Locate the cell with the specified text and output its [X, Y] center coordinate. 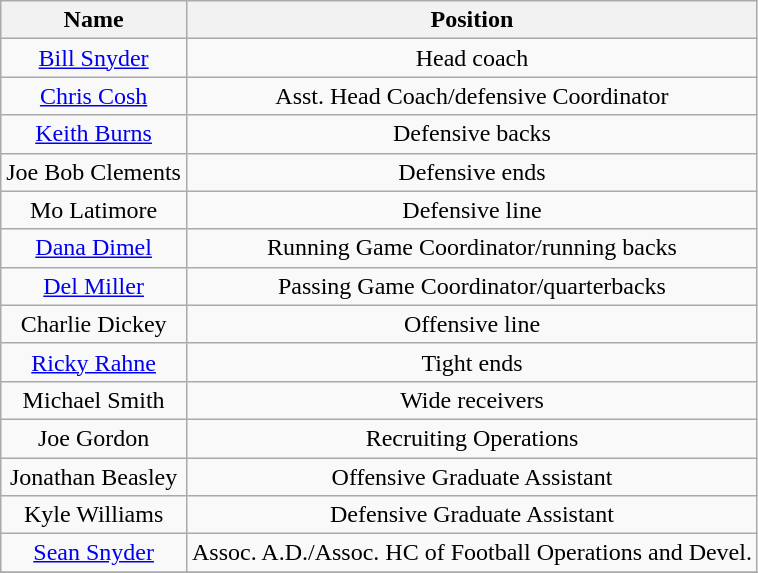
Defensive ends [472, 172]
Del Miller [94, 286]
Recruiting Operations [472, 438]
Charlie Dickey [94, 324]
Mo Latimore [94, 210]
Offensive line [472, 324]
Joe Gordon [94, 438]
Keith Burns [94, 134]
Sean Snyder [94, 553]
Position [472, 20]
Tight ends [472, 362]
Joe Bob Clements [94, 172]
Defensive line [472, 210]
Jonathan Beasley [94, 477]
Dana Dimel [94, 248]
Bill Snyder [94, 58]
Kyle Williams [94, 515]
Defensive Graduate Assistant [472, 515]
Ricky Rahne [94, 362]
Wide receivers [472, 400]
Asst. Head Coach/defensive Coordinator [472, 96]
Offensive Graduate Assistant [472, 477]
Head coach [472, 58]
Name [94, 20]
Assoc. A.D./Assoc. HC of Football Operations and Devel. [472, 553]
Defensive backs [472, 134]
Passing Game Coordinator/quarterbacks [472, 286]
Michael Smith [94, 400]
Running Game Coordinator/running backs [472, 248]
Chris Cosh [94, 96]
